Find where the given text appears and provide that cell's center as [X, Y] coordinate. 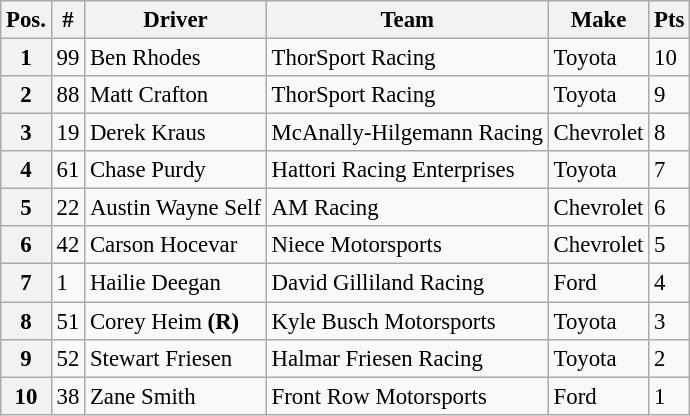
Derek Kraus [176, 133]
# [68, 20]
Corey Heim (R) [176, 321]
Team [407, 20]
Front Row Motorsports [407, 396]
Pts [670, 20]
AM Racing [407, 208]
Ben Rhodes [176, 58]
Niece Motorsports [407, 245]
51 [68, 321]
Hailie Deegan [176, 283]
David Gilliland Racing [407, 283]
Zane Smith [176, 396]
61 [68, 170]
99 [68, 58]
38 [68, 396]
42 [68, 245]
Chase Purdy [176, 170]
22 [68, 208]
Matt Crafton [176, 95]
88 [68, 95]
Halmar Friesen Racing [407, 358]
Stewart Friesen [176, 358]
Kyle Busch Motorsports [407, 321]
McAnally-Hilgemann Racing [407, 133]
Make [598, 20]
Pos. [26, 20]
52 [68, 358]
Driver [176, 20]
Carson Hocevar [176, 245]
19 [68, 133]
Austin Wayne Self [176, 208]
Hattori Racing Enterprises [407, 170]
